Capture the cell that displays the provided text and extract its (X, Y) central coordinate. 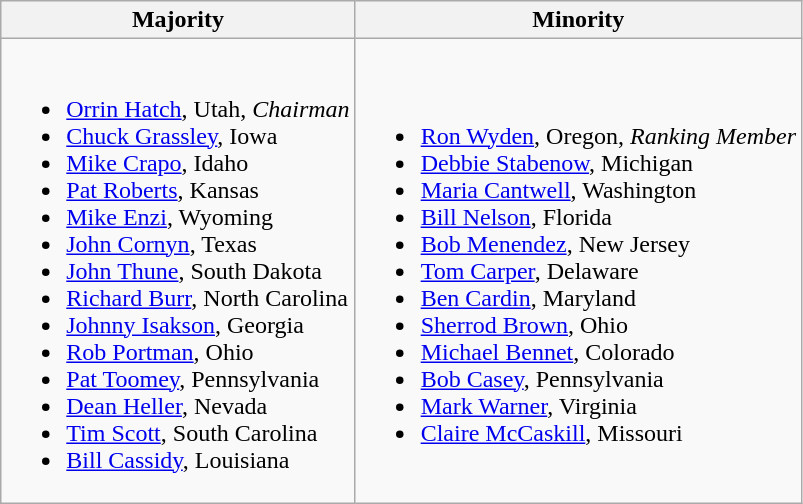
Majority (178, 20)
Minority (578, 20)
